Search for the cell housing the specified text and yield its [x, y] center coordinate. 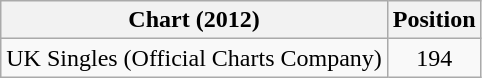
Chart (2012) [194, 20]
UK Singles (Official Charts Company) [194, 58]
Position [434, 20]
194 [434, 58]
